Determine the (x, y) coordinate at the center of the cell enclosing the given text.  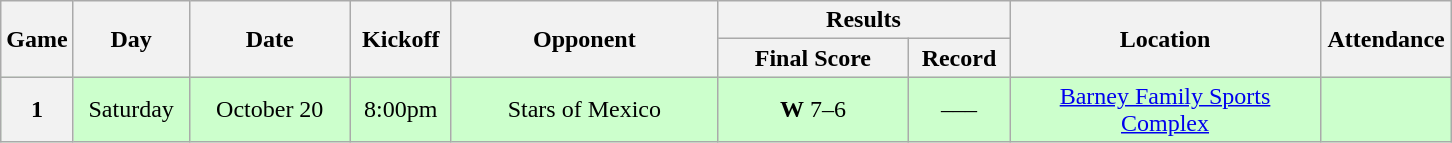
Game (37, 39)
Results (863, 20)
Saturday (131, 110)
8:00pm (400, 110)
Stars of Mexico (584, 110)
1 (37, 110)
Kickoff (400, 39)
Final Score (812, 58)
Location (1166, 39)
––– (958, 110)
Barney Family Sports Complex (1166, 110)
Attendance (1386, 39)
W 7–6 (812, 110)
Day (131, 39)
Date (270, 39)
October 20 (270, 110)
Opponent (584, 39)
Record (958, 58)
